Detect which cell encompasses the target text, then output its [X, Y] center coordinate. 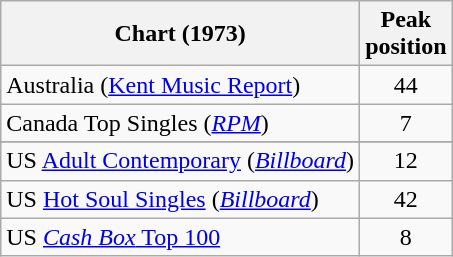
8 [406, 237]
Canada Top Singles (RPM) [180, 123]
42 [406, 199]
Chart (1973) [180, 34]
Peakposition [406, 34]
US Cash Box Top 100 [180, 237]
Australia (Kent Music Report) [180, 85]
44 [406, 85]
US Adult Contemporary (Billboard) [180, 161]
7 [406, 123]
US Hot Soul Singles (Billboard) [180, 199]
12 [406, 161]
